Locate the cell with the specified text and output its [X, Y] center coordinate. 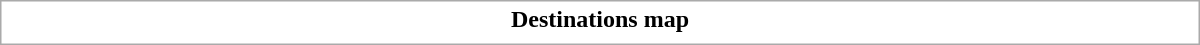
Destinations map [600, 19]
